Output the (x, y) coordinate of the center of the cell containing the given text.  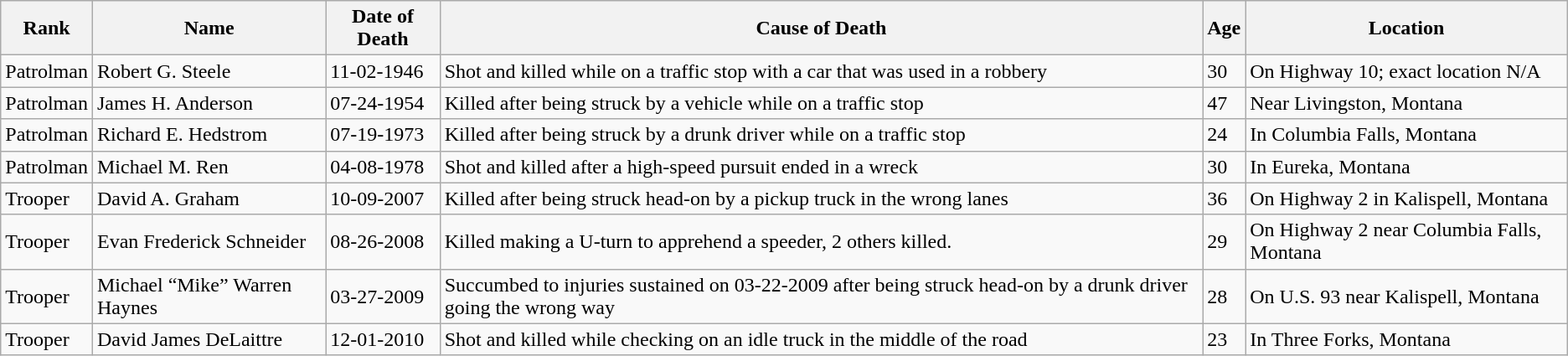
28 (1225, 297)
In Eureka, Montana (1406, 167)
Location (1406, 28)
Date of Death (383, 28)
Shot and killed while on a traffic stop with a car that was used in a robbery (821, 71)
On U.S. 93 near Kalispell, Montana (1406, 297)
12-01-2010 (383, 339)
Age (1225, 28)
Cause of Death (821, 28)
24 (1225, 135)
Succumbed to injuries sustained on 03-22-2009 after being struck head-on by a drunk driver going the wrong way (821, 297)
Killed after being struck by a vehicle while on a traffic stop (821, 103)
On Highway 2 near Columbia Falls, Montana (1406, 241)
Michael M. Ren (209, 167)
03-27-2009 (383, 297)
36 (1225, 199)
David James DeLaittre (209, 339)
In Three Forks, Montana (1406, 339)
Killed after being struck by a drunk driver while on a traffic stop (821, 135)
07-24-1954 (383, 103)
Killed making a U-turn to apprehend a speeder, 2 others killed. (821, 241)
David A. Graham (209, 199)
04-08-1978 (383, 167)
Name (209, 28)
Shot and killed while checking on an idle truck in the middle of the road (821, 339)
Robert G. Steele (209, 71)
Rank (47, 28)
James H. Anderson (209, 103)
Near Livingston, Montana (1406, 103)
23 (1225, 339)
Shot and killed after a high-speed pursuit ended in a wreck (821, 167)
10-09-2007 (383, 199)
Evan Frederick Schneider (209, 241)
Michael “Mike” Warren Haynes (209, 297)
07-19-1973 (383, 135)
On Highway 2 in Kalispell, Montana (1406, 199)
On Highway 10; exact location N/A (1406, 71)
Killed after being struck head-on by a pickup truck in the wrong lanes (821, 199)
Richard E. Hedstrom (209, 135)
08-26-2008 (383, 241)
29 (1225, 241)
In Columbia Falls, Montana (1406, 135)
47 (1225, 103)
11-02-1946 (383, 71)
